Capture the cell that displays the provided text and extract its (x, y) central coordinate. 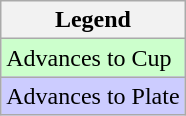
Advances to Cup (93, 58)
Legend (93, 20)
Advances to Plate (93, 96)
